Identify which cell holds the provided text, then report its (x, y) central coordinate. 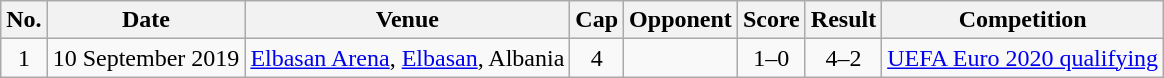
1–0 (771, 58)
No. (24, 20)
4–2 (843, 58)
4 (597, 58)
Opponent (681, 20)
1 (24, 58)
10 September 2019 (146, 58)
UEFA Euro 2020 qualifying (1023, 58)
Result (843, 20)
Cap (597, 20)
Score (771, 20)
Elbasan Arena, Elbasan, Albania (408, 58)
Date (146, 20)
Competition (1023, 20)
Venue (408, 20)
